Provide the [X, Y] coordinate of the cell's center where the given text is located.  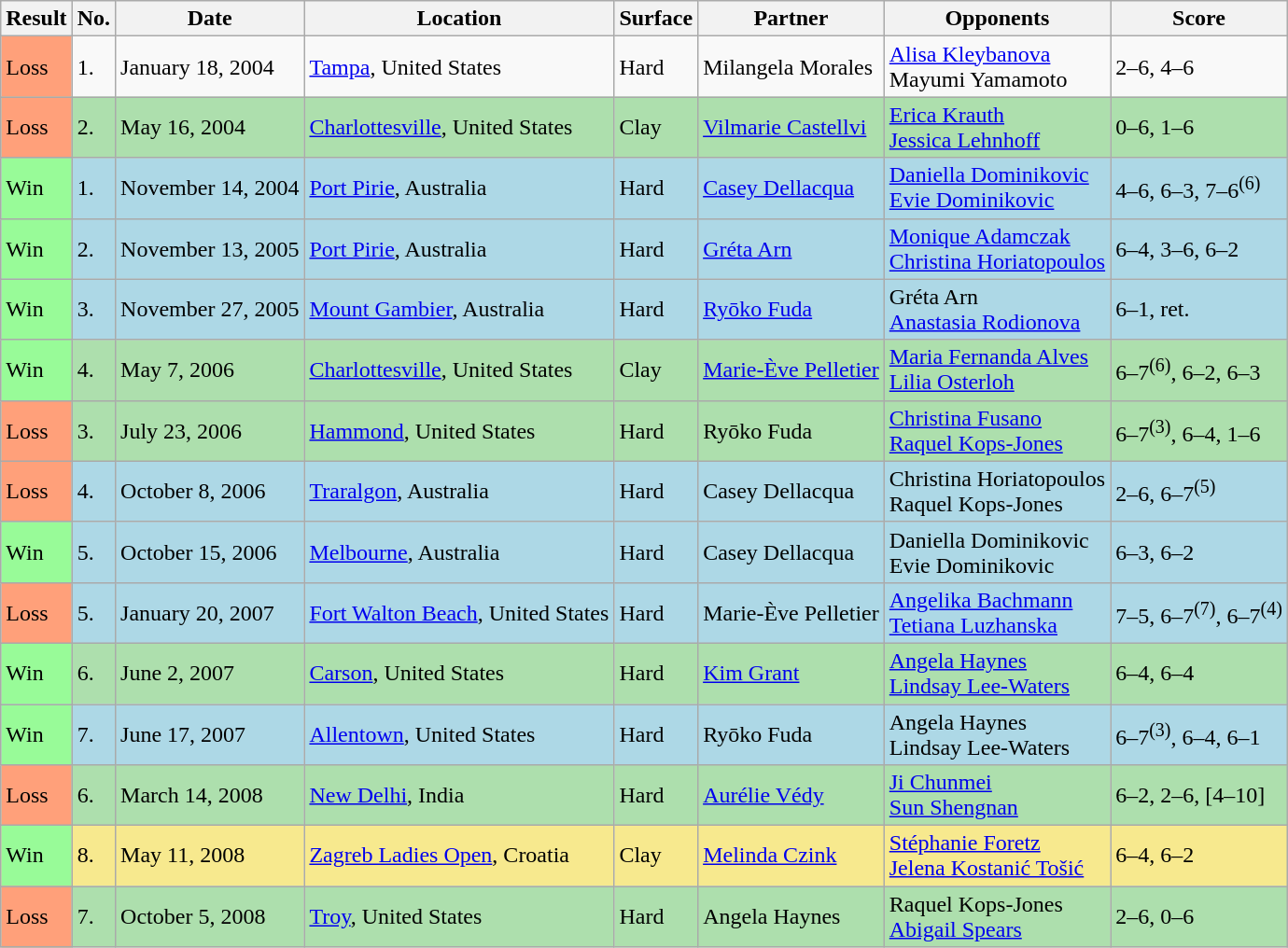
Milangela Morales [791, 67]
Surface [656, 19]
Gréta Arn [791, 248]
6–2, 2–6, [4–10] [1199, 795]
2–6, 6–7(5) [1199, 491]
May 16, 2004 [210, 127]
Allentown, United States [459, 733]
Christina Fusano Raquel Kops-Jones [997, 431]
November 27, 2005 [210, 310]
July 23, 2006 [210, 431]
Troy, United States [459, 916]
Christina Horiatopoulos Raquel Kops-Jones [997, 491]
Maria Fernanda Alves Lilia Osterloh [997, 369]
Raquel Kops-Jones Abigail Spears [997, 916]
New Delhi, India [459, 795]
Location [459, 19]
October 8, 2006 [210, 491]
4–6, 6–3, 7–6(6) [1199, 188]
Ji Chunmei Sun Shengnan [997, 795]
Score [1199, 19]
7–5, 6–7(7), 6–7(4) [1199, 612]
Vilmarie Castellvi [791, 127]
6–4, 3–6, 6–2 [1199, 248]
Alisa Kleybanova Mayumi Yamamoto [997, 67]
Monique Adamczak Christina Horiatopoulos [997, 248]
6–1, ret. [1199, 310]
Traralgon, Australia [459, 491]
0–6, 1–6 [1199, 127]
June 2, 2007 [210, 674]
Partner [791, 19]
6–7(3), 6–4, 1–6 [1199, 431]
No. [93, 19]
8. [93, 857]
January 20, 2007 [210, 612]
June 17, 2007 [210, 733]
Tampa, United States [459, 67]
Melinda Czink [791, 857]
Opponents [997, 19]
Zagreb Ladies Open, Croatia [459, 857]
Kim Grant [791, 674]
Gréta Arn Anastasia Rodionova [997, 310]
2–6, 0–6 [1199, 916]
6–4, 6–2 [1199, 857]
March 14, 2008 [210, 795]
Angelika Bachmann Tetiana Luzhanska [997, 612]
May 7, 2006 [210, 369]
Stéphanie Foretz Jelena Kostanić Tošić [997, 857]
October 5, 2008 [210, 916]
2–6, 4–6 [1199, 67]
November 13, 2005 [210, 248]
6–7(3), 6–4, 6–1 [1199, 733]
Mount Gambier, Australia [459, 310]
Erica Krauth Jessica Lehnhoff [997, 127]
November 14, 2004 [210, 188]
6–3, 6–2 [1199, 552]
May 11, 2008 [210, 857]
Hammond, United States [459, 431]
Angela Haynes [791, 916]
Result [36, 19]
Date [210, 19]
Melbourne, Australia [459, 552]
6–4, 6–4 [1199, 674]
Carson, United States [459, 674]
October 15, 2006 [210, 552]
Fort Walton Beach, United States [459, 612]
January 18, 2004 [210, 67]
Aurélie Védy [791, 795]
6–7(6), 6–2, 6–3 [1199, 369]
